For the text-containing cell, return its midpoint in (X, Y) coordinate format. 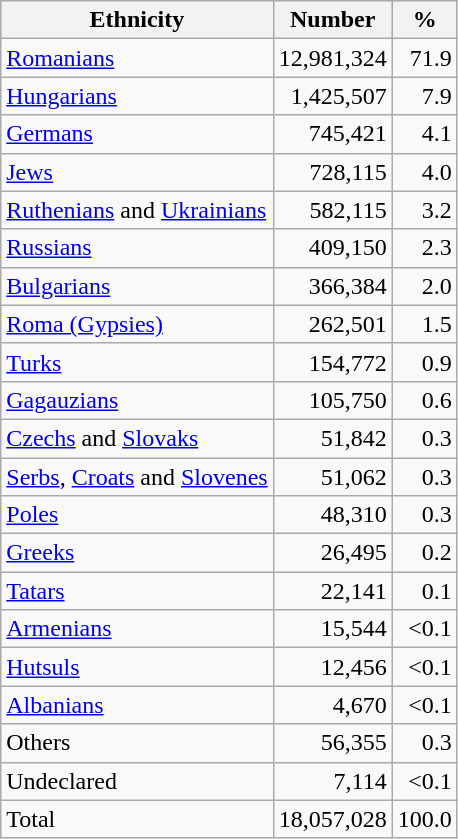
Bulgarians (137, 286)
105,750 (332, 400)
728,115 (332, 172)
7.9 (424, 96)
71.9 (424, 58)
Roma (Gypsies) (137, 324)
2.3 (424, 248)
Turks (137, 362)
0.1 (424, 591)
15,544 (332, 629)
1.5 (424, 324)
745,421 (332, 134)
409,150 (332, 248)
Hungarians (137, 96)
Others (137, 743)
Czechs and Slovaks (137, 438)
Gagauzians (137, 400)
12,456 (332, 667)
% (424, 20)
Ethnicity (137, 20)
Jews (137, 172)
7,114 (332, 781)
Germans (137, 134)
0.2 (424, 553)
Armenians (137, 629)
4.1 (424, 134)
51,842 (332, 438)
Number (332, 20)
3.2 (424, 210)
26,495 (332, 553)
12,981,324 (332, 58)
Undeclared (137, 781)
1,425,507 (332, 96)
Poles (137, 515)
262,501 (332, 324)
18,057,028 (332, 819)
Total (137, 819)
22,141 (332, 591)
Hutsuls (137, 667)
Serbs, Croats and Slovenes (137, 477)
4,670 (332, 705)
Albanians (137, 705)
48,310 (332, 515)
56,355 (332, 743)
Romanians (137, 58)
4.0 (424, 172)
582,115 (332, 210)
51,062 (332, 477)
2.0 (424, 286)
Ruthenians and Ukrainians (137, 210)
154,772 (332, 362)
0.9 (424, 362)
Tatars (137, 591)
100.0 (424, 819)
0.6 (424, 400)
366,384 (332, 286)
Greeks (137, 553)
Russians (137, 248)
